Pinpoint the cell where the given text exists, returning its [X, Y] midpoint coordinate. 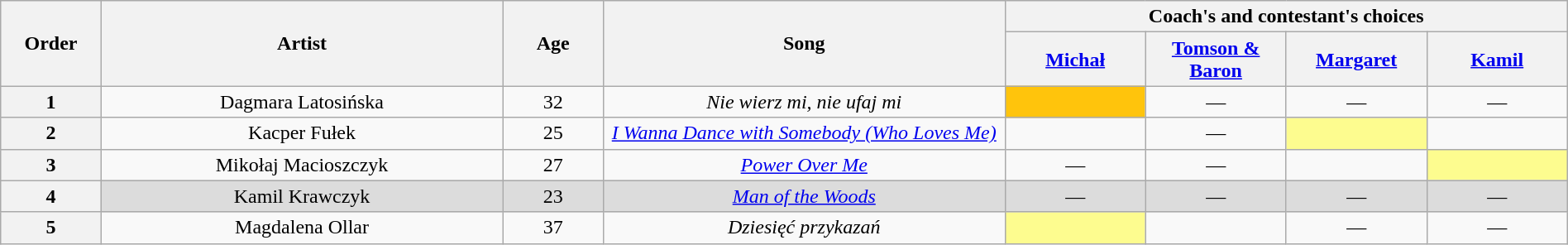
Kamil Krawczyk [302, 196]
1 [51, 102]
Kacper Fułek [302, 133]
Song [804, 43]
4 [51, 196]
23 [552, 196]
Order [51, 43]
27 [552, 165]
Dziesięć przykazań [804, 228]
25 [552, 133]
Dagmara Latosińska [302, 102]
Kamil [1497, 60]
2 [51, 133]
Margaret [1356, 60]
Tomson & Baron [1216, 60]
5 [51, 228]
Man of the Woods [804, 196]
32 [552, 102]
Nie wierz mi, nie ufaj mi [804, 102]
37 [552, 228]
Mikołaj Macioszczyk [302, 165]
Power Over Me [804, 165]
Artist [302, 43]
I Wanna Dance with Somebody (Who Loves Me) [804, 133]
Michał [1075, 60]
Coach's and contestant's choices [1286, 17]
Age [552, 43]
Magdalena Ollar [302, 228]
3 [51, 165]
